Scan for the cell matching the given text and deliver its (X, Y) coordinate at center. 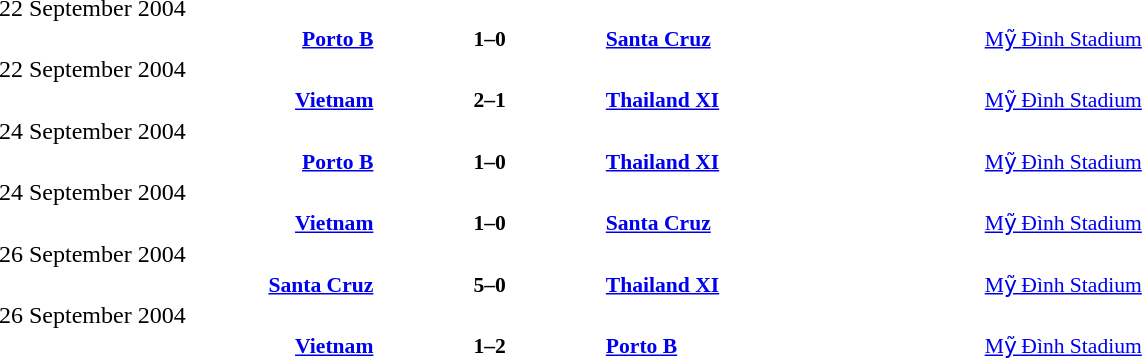
5–0 (489, 284)
2–1 (489, 100)
